Extract the (x, y) coordinate from the center of the cell holding the provided text.  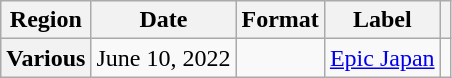
Label (382, 20)
Format (280, 20)
June 10, 2022 (164, 58)
Various (46, 58)
Region (46, 20)
Date (164, 20)
Epic Japan (382, 58)
